Provide the [X, Y] coordinate of the cell's center where the given text is located.  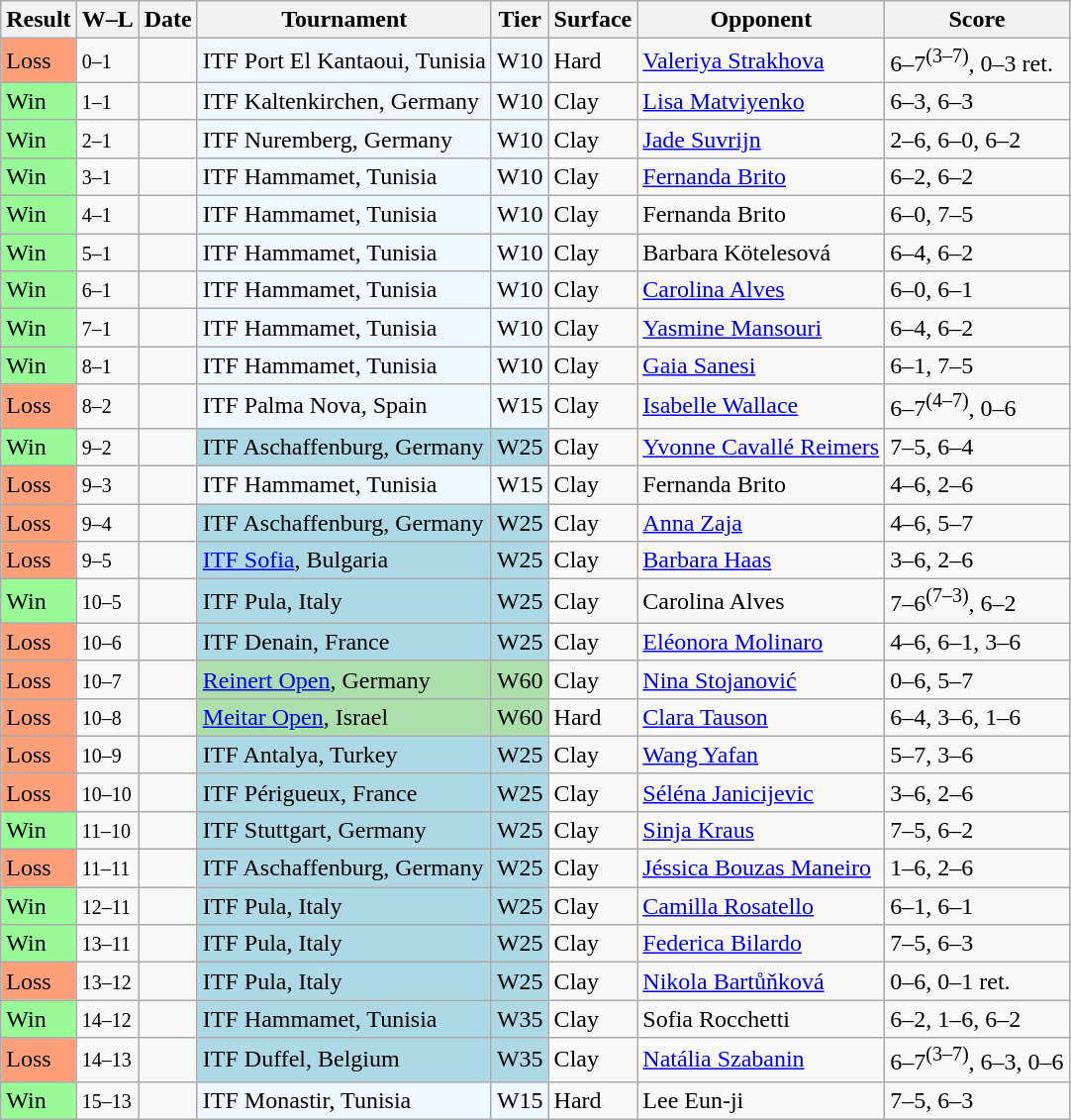
5–1 [107, 253]
ITF Denain, France [344, 642]
0–1 [107, 61]
10–7 [107, 679]
ITF Duffel, Belgium [344, 1060]
Surface [593, 20]
Lisa Matviyenko [761, 101]
Isabelle Wallace [761, 406]
4–6, 2–6 [977, 484]
2–6, 6–0, 6–2 [977, 139]
15–13 [107, 1100]
ITF Stuttgart, Germany [344, 831]
Yasmine Mansouri [761, 328]
6–1, 6–1 [977, 906]
9–2 [107, 447]
Anna Zaja [761, 523]
14–12 [107, 1019]
6–7(4–7), 0–6 [977, 406]
Tournament [344, 20]
9–3 [107, 484]
10–8 [107, 717]
0–6, 0–1 ret. [977, 981]
ITF Nuremberg, Germany [344, 139]
2–1 [107, 139]
Lee Eun-ji [761, 1100]
8–1 [107, 365]
ITF Sofia, Bulgaria [344, 560]
Yvonne Cavallé Reimers [761, 447]
1–6, 2–6 [977, 868]
6–0, 7–5 [977, 215]
Reinert Open, Germany [344, 679]
Barbara Kötelesová [761, 253]
7–5, 6–4 [977, 447]
Tier [520, 20]
1–1 [107, 101]
W–L [107, 20]
6–1 [107, 290]
Sinja Kraus [761, 831]
Jade Suvrijn [761, 139]
Date [168, 20]
5–7, 3–6 [977, 755]
Meitar Open, Israel [344, 717]
Federica Bilardo [761, 944]
Score [977, 20]
6–0, 6–1 [977, 290]
12–11 [107, 906]
6–7(3–7), 0–3 ret. [977, 61]
ITF Palma Nova, Spain [344, 406]
Natália Szabanin [761, 1060]
Camilla Rosatello [761, 906]
Result [39, 20]
9–5 [107, 560]
8–2 [107, 406]
6–4, 3–6, 1–6 [977, 717]
11–10 [107, 831]
Eléonora Molinaro [761, 642]
Nina Stojanović [761, 679]
0–6, 5–7 [977, 679]
ITF Port El Kantaoui, Tunisia [344, 61]
10–5 [107, 602]
3–1 [107, 176]
9–4 [107, 523]
11–11 [107, 868]
14–13 [107, 1060]
7–6(7–3), 6–2 [977, 602]
10–6 [107, 642]
Clara Tauson [761, 717]
6–3, 6–3 [977, 101]
ITF Périgueux, France [344, 792]
Valeriya Strakhova [761, 61]
Wang Yafan [761, 755]
6–7(3–7), 6–3, 0–6 [977, 1060]
Gaia Sanesi [761, 365]
4–6, 5–7 [977, 523]
10–9 [107, 755]
7–1 [107, 328]
6–2, 1–6, 6–2 [977, 1019]
ITF Monastir, Tunisia [344, 1100]
4–6, 6–1, 3–6 [977, 642]
Opponent [761, 20]
4–1 [107, 215]
Nikola Bartůňková [761, 981]
10–10 [107, 792]
13–11 [107, 944]
Jéssica Bouzas Maneiro [761, 868]
Barbara Haas [761, 560]
Sofia Rocchetti [761, 1019]
ITF Kaltenkirchen, Germany [344, 101]
6–2, 6–2 [977, 176]
13–12 [107, 981]
7–5, 6–2 [977, 831]
Séléna Janicijevic [761, 792]
ITF Antalya, Turkey [344, 755]
6–1, 7–5 [977, 365]
